Return the [X, Y] coordinate for the center point of the cell that contains the specified text.  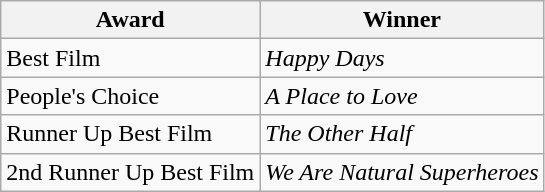
2nd Runner Up Best Film [130, 172]
Award [130, 20]
Best Film [130, 58]
The Other Half [402, 134]
Happy Days [402, 58]
Runner Up Best Film [130, 134]
We Are Natural Superheroes [402, 172]
A Place to Love [402, 96]
Winner [402, 20]
People's Choice [130, 96]
